Find where the given text appears and provide that cell's center as [X, Y] coordinate. 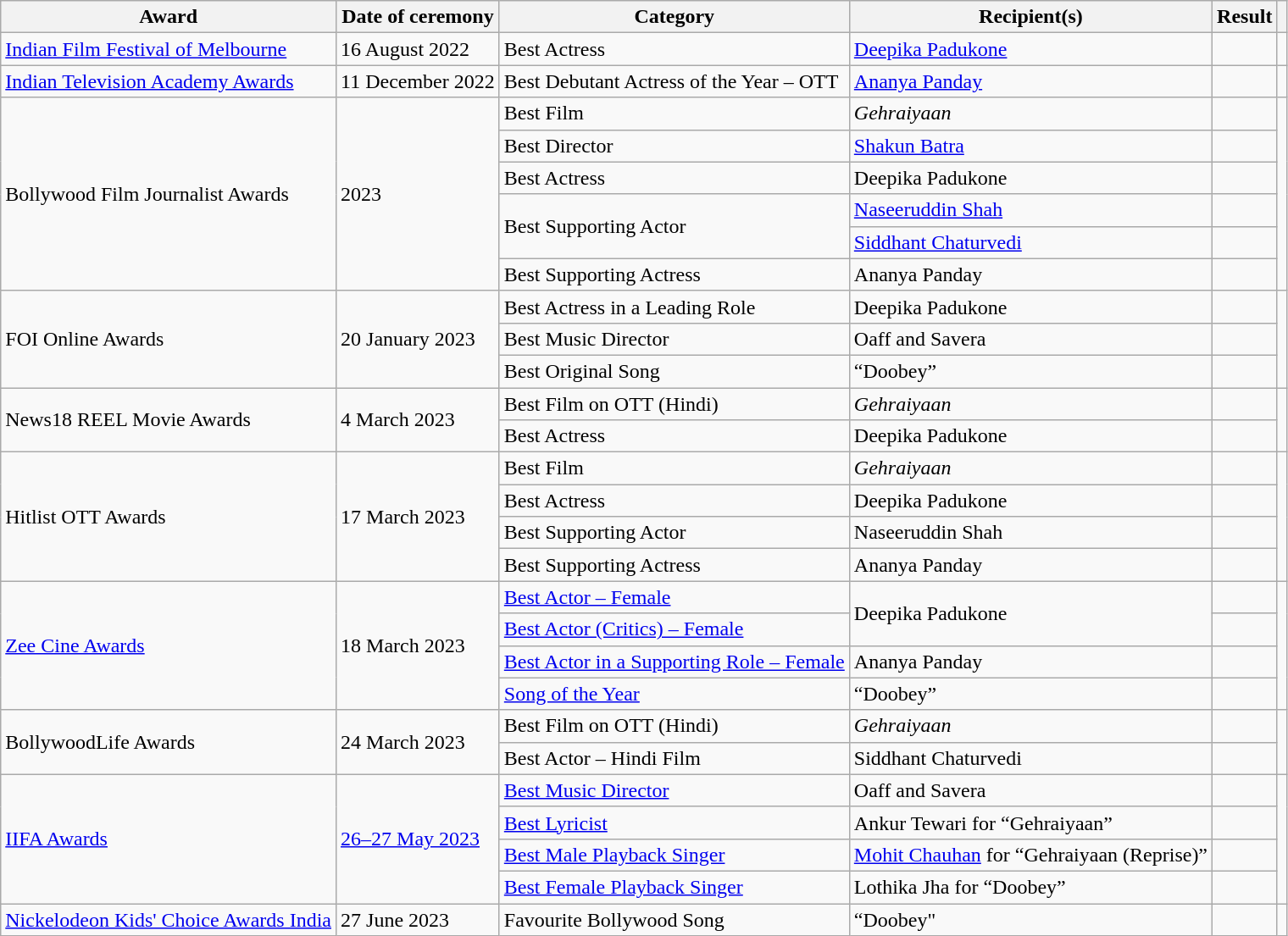
Ankur Tewari for “Gehraiyaan” [1030, 822]
Hitlist OTT Awards [169, 517]
Favourite Bollywood Song [675, 919]
Best Lyricist [675, 822]
Nickelodeon Kids' Choice Awards India [169, 919]
Recipient(s) [1030, 17]
18 March 2023 [419, 645]
Shakun Batra [1030, 146]
Song of the Year [675, 694]
Best Original Song [675, 371]
Best Actor – Female [675, 597]
Category [675, 17]
11 December 2022 [419, 81]
26–27 May 2023 [419, 839]
17 March 2023 [419, 517]
4 March 2023 [419, 420]
Best Actor in a Supporting Role – Female [675, 662]
Zee Cine Awards [169, 645]
“Doobey" [1030, 919]
Date of ceremony [419, 17]
Lothika Jha for “Doobey” [1030, 887]
Best Female Playback Singer [675, 887]
2023 [419, 194]
Mohit Chauhan for “Gehraiyaan (Reprise)” [1030, 855]
IIFA Awards [169, 839]
News18 REEL Movie Awards [169, 420]
Bollywood Film Journalist Awards [169, 194]
Best Actress in a Leading Role [675, 307]
20 January 2023 [419, 339]
Best Actor – Hindi Film [675, 758]
BollywoodLife Awards [169, 742]
Result [1245, 17]
Award [169, 17]
Indian Film Festival of Melbourne [169, 49]
FOI Online Awards [169, 339]
Best Debutant Actress of the Year – OTT [675, 81]
27 June 2023 [419, 919]
24 March 2023 [419, 742]
Best Director [675, 146]
Best Actor (Critics) – Female [675, 629]
Best Male Playback Singer [675, 855]
Indian Television Academy Awards [169, 81]
16 August 2022 [419, 49]
